From the cell containing the given text, extract its center point as [x, y] coordinate. 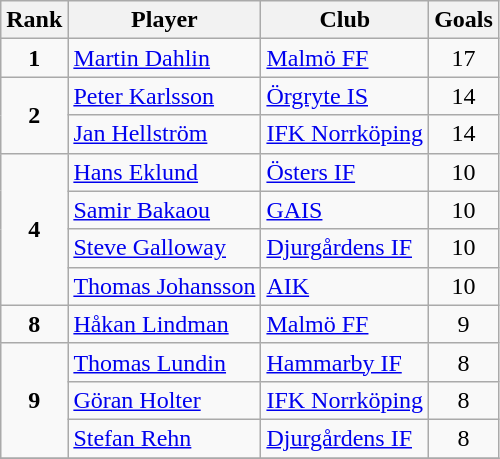
Club [345, 20]
Hans Eklund [164, 172]
Steve Galloway [164, 248]
Peter Karlsson [164, 96]
Player [164, 20]
2 [34, 115]
Rank [34, 20]
Göran Holter [164, 400]
Thomas Lundin [164, 362]
1 [34, 58]
Stefan Rehn [164, 438]
Hammarby IF [345, 362]
Jan Hellström [164, 134]
AIK [345, 286]
Thomas Johansson [164, 286]
Håkan Lindman [164, 324]
GAIS [345, 210]
Samir Bakaou [164, 210]
4 [34, 229]
Martin Dahlin [164, 58]
Östers IF [345, 172]
Goals [464, 20]
17 [464, 58]
Örgryte IS [345, 96]
